Output the (x, y) coordinate of the center of the cell containing the given text.  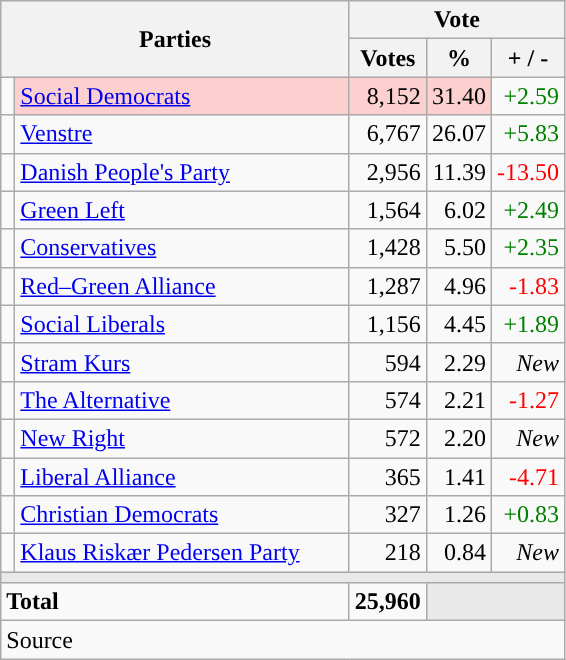
Liberal Alliance (182, 477)
Venstre (182, 134)
Green Left (182, 210)
11.39 (458, 172)
-4.71 (528, 477)
% (458, 58)
0.84 (458, 553)
Klaus Riskær Pedersen Party (182, 553)
4.45 (458, 324)
2.20 (458, 438)
365 (388, 477)
Social Liberals (182, 324)
Vote (456, 20)
+2.49 (528, 210)
572 (388, 438)
6,767 (388, 134)
1,287 (388, 286)
The Alternative (182, 400)
2,956 (388, 172)
1.41 (458, 477)
Christian Democrats (182, 515)
574 (388, 400)
5.50 (458, 248)
Danish People's Party (182, 172)
+5.83 (528, 134)
Parties (176, 39)
31.40 (458, 96)
+2.35 (528, 248)
+0.83 (528, 515)
2.29 (458, 362)
+ / - (528, 58)
26.07 (458, 134)
Votes (388, 58)
1,428 (388, 248)
Total (176, 602)
Conservatives (182, 248)
+2.59 (528, 96)
594 (388, 362)
2.21 (458, 400)
8,152 (388, 96)
Stram Kurs (182, 362)
-13.50 (528, 172)
Social Democrats (182, 96)
1,564 (388, 210)
Source (283, 640)
New Right (182, 438)
1.26 (458, 515)
4.96 (458, 286)
218 (388, 553)
25,960 (388, 602)
-1.27 (528, 400)
6.02 (458, 210)
1,156 (388, 324)
+1.89 (528, 324)
327 (388, 515)
-1.83 (528, 286)
Red–Green Alliance (182, 286)
